For the text-containing cell, return its midpoint in (X, Y) coordinate format. 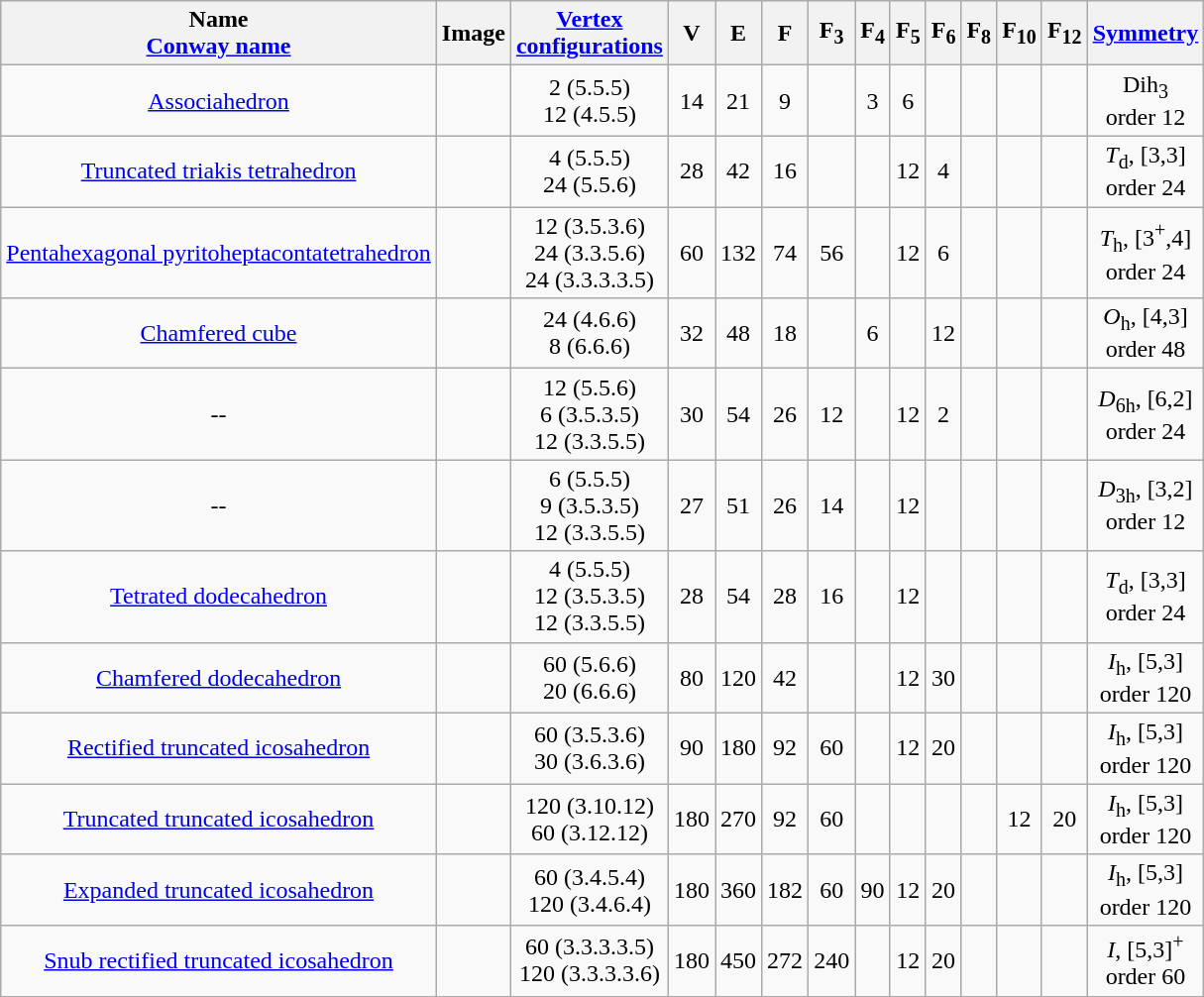
Th, [3+,4]order 24 (1146, 252)
Snub rectified truncated icosahedron (219, 960)
Oh, [4,3]order 48 (1146, 333)
6 (5.5.5)9 (3.5.3.5)12 (3.3.5.5) (589, 505)
270 (739, 819)
Pentahexagonal pyritoheptacontatetrahedron (219, 252)
F12 (1064, 34)
F3 (832, 34)
24 (4.6.6)8 (6.6.6) (589, 333)
21 (739, 101)
Truncated triakis tetrahedron (219, 170)
I, [5,3]+order 60 (1146, 960)
360 (739, 890)
Dih3order 12 (1146, 101)
60 (3.3.3.3.5)120 (3.3.3.3.6) (589, 960)
NameConway name (219, 34)
Rectified truncated icosahedron (219, 747)
F4 (873, 34)
240 (832, 960)
F5 (908, 34)
3 (873, 101)
27 (692, 505)
F8 (979, 34)
4 (943, 170)
18 (785, 333)
9 (785, 101)
Truncated truncated icosahedron (219, 819)
182 (785, 890)
Tetrated dodecahedron (219, 597)
60 (3.4.5.4)120 (3.4.6.4) (589, 890)
48 (739, 333)
E (739, 34)
51 (739, 505)
12 (5.5.6)6 (3.5.3.5)12 (3.3.5.5) (589, 414)
4 (5.5.5)12 (3.5.3.5)12 (3.3.5.5) (589, 597)
32 (692, 333)
132 (739, 252)
4 (5.5.5)24 (5.5.6) (589, 170)
Associahedron (219, 101)
Chamfered dodecahedron (219, 678)
450 (739, 960)
D6h, [6,2]order 24 (1146, 414)
Vertexconfigurations (589, 34)
F10 (1020, 34)
Chamfered cube (219, 333)
V (692, 34)
60 (5.6.6)20 (6.6.6) (589, 678)
D3h, [3,2]order 12 (1146, 505)
12 (3.5.3.6)24 (3.3.5.6)24 (3.3.3.3.5) (589, 252)
F6 (943, 34)
56 (832, 252)
80 (692, 678)
120 (739, 678)
Symmetry (1146, 34)
272 (785, 960)
Image (474, 34)
Expanded truncated icosahedron (219, 890)
74 (785, 252)
60 (3.5.3.6)30 (3.6.3.6) (589, 747)
2 (5.5.5)12 (4.5.5) (589, 101)
2 (943, 414)
F (785, 34)
120 (3.10.12)60 (3.12.12) (589, 819)
